Locate the cell with the specified text and output its [x, y] center coordinate. 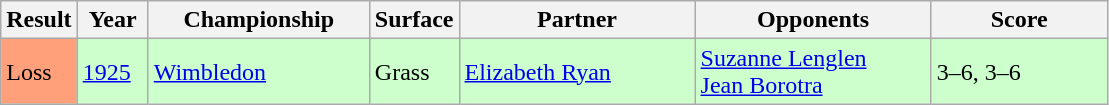
Surface [414, 20]
1925 [112, 72]
Elizabeth Ryan [577, 72]
Year [112, 20]
Loss [39, 72]
Championship [258, 20]
Suzanne Lenglen Jean Borotra [813, 72]
Wimbledon [258, 72]
Result [39, 20]
3–6, 3–6 [1019, 72]
Grass [414, 72]
Opponents [813, 20]
Partner [577, 20]
Score [1019, 20]
